Determine the (x, y) coordinate at the center of the cell enclosing the given text.  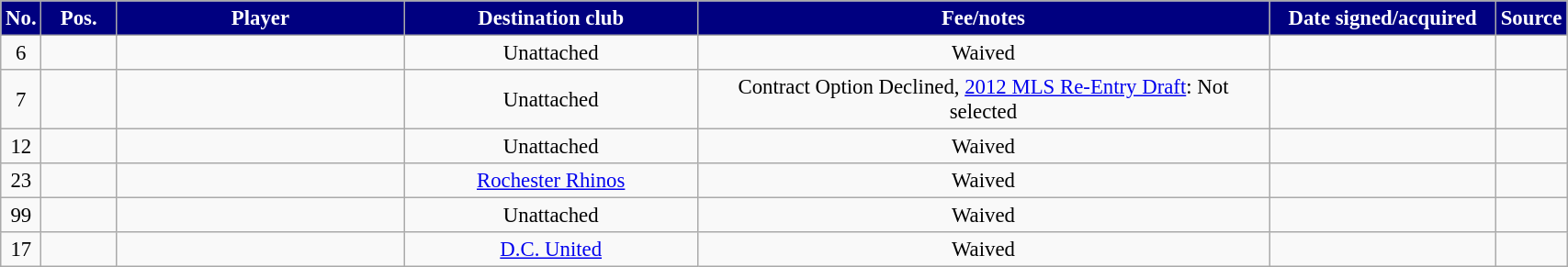
No. (21, 18)
Date signed/acquired (1382, 18)
Rochester Rhinos (551, 181)
Destination club (551, 18)
Player (261, 18)
Source (1530, 18)
Contract Option Declined, 2012 MLS Re-Entry Draft: Not selected (983, 99)
7 (21, 99)
Pos. (79, 18)
6 (21, 53)
Fee/notes (983, 18)
12 (21, 147)
99 (21, 216)
23 (21, 181)
